Provide the [x, y] coordinate of the cell's center where the given text is located.  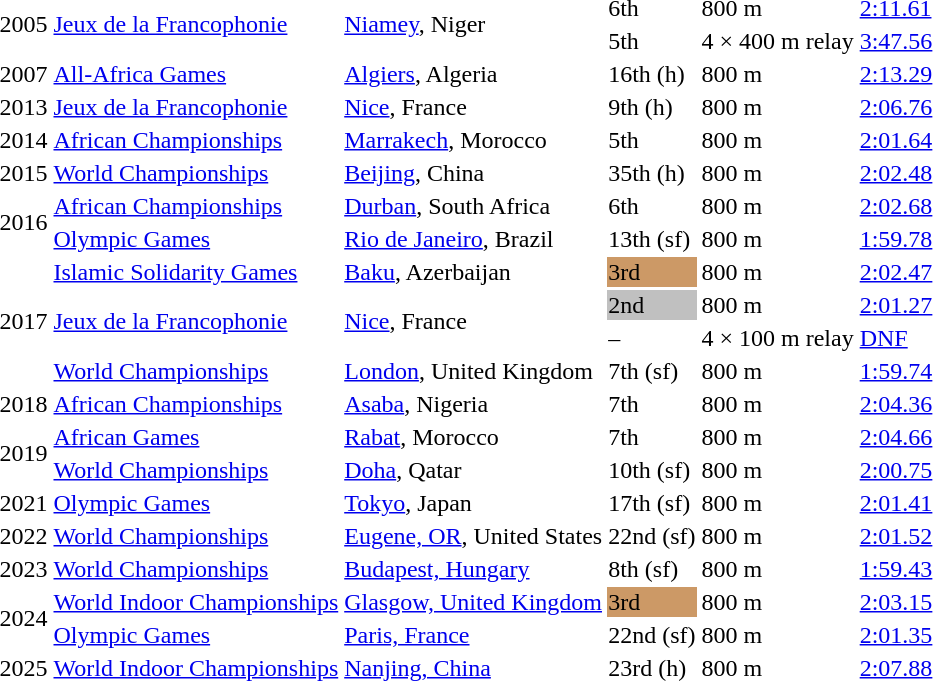
Baku, Azerbaijan [474, 272]
Rio de Janeiro, Brazil [474, 239]
Durban, South Africa [474, 206]
Beijing, China [474, 173]
13th (sf) [652, 239]
4 × 400 m relay [778, 41]
10th (sf) [652, 470]
8th (sf) [652, 569]
– [652, 338]
All-Africa Games [196, 74]
Rabat, Morocco [474, 437]
Budapest, Hungary [474, 569]
Asaba, Nigeria [474, 404]
7th (sf) [652, 371]
6th [652, 206]
Paris, France [474, 635]
African Games [196, 437]
Tokyo, Japan [474, 503]
World Indoor Championships [196, 602]
Algiers, Algeria [474, 74]
Islamic Solidarity Games [196, 272]
17th (sf) [652, 503]
35th (h) [652, 173]
Eugene, OR, United States [474, 536]
Marrakech, Morocco [474, 140]
2nd [652, 305]
Glasgow, United Kingdom [474, 602]
9th (h) [652, 107]
16th (h) [652, 74]
London, United Kingdom [474, 371]
4 × 100 m relay [778, 338]
Doha, Qatar [474, 470]
